Return [X, Y] of the center of cell containing provided text 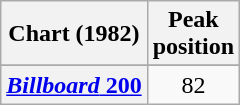
Peakposition [193, 34]
82 [193, 85]
Billboard 200 [74, 85]
Chart (1982) [74, 34]
